Capture the cell that displays the provided text and extract its [x, y] central coordinate. 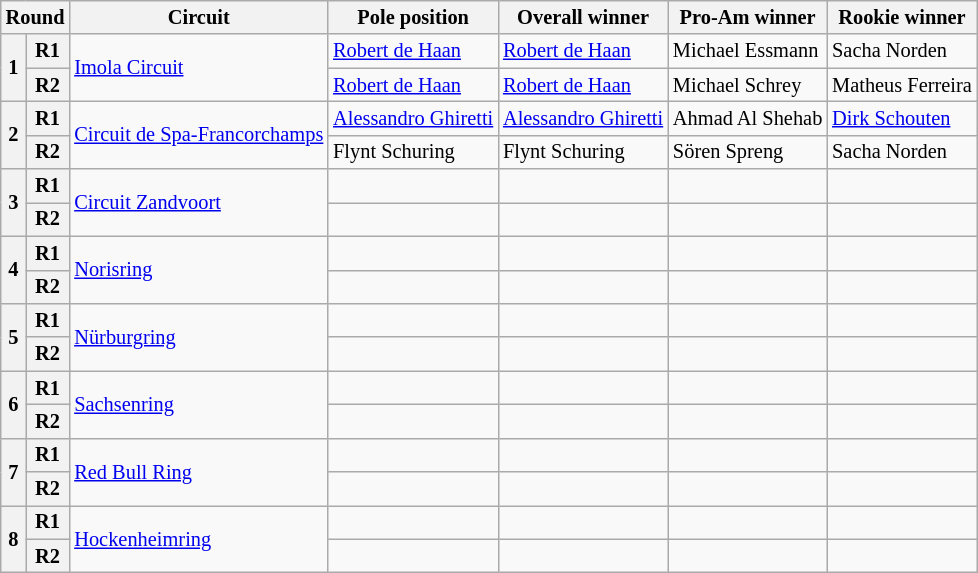
Matheus Ferreira [902, 85]
Rookie winner [902, 17]
5 [14, 336]
Round [36, 17]
Pro-Am winner [748, 17]
Norisring [198, 270]
Hockenheimring [198, 538]
4 [14, 270]
Dirk Schouten [902, 118]
Circuit [198, 17]
Circuit de Spa-Francorchamps [198, 134]
Pole position [413, 17]
8 [14, 538]
Sachsenring [198, 404]
Nürburgring [198, 336]
Michael Schrey [748, 85]
Michael Essmann [748, 51]
Red Bull Ring [198, 472]
Sören Spreng [748, 152]
Ahmad Al Shehab [748, 118]
Circuit Zandvoort [198, 202]
6 [14, 404]
1 [14, 68]
7 [14, 472]
2 [14, 134]
3 [14, 202]
Overall winner [583, 17]
Imola Circuit [198, 68]
